Locate the cell with the specified text and output its [X, Y] center coordinate. 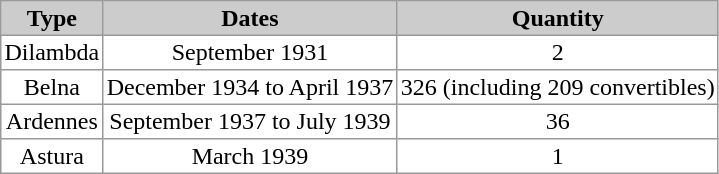
Ardennes [52, 121]
September 1937 to July 1939 [250, 121]
Quantity [558, 18]
Type [52, 18]
326 (including 209 convertibles) [558, 87]
Astura [52, 156]
Belna [52, 87]
1 [558, 156]
Dates [250, 18]
March 1939 [250, 156]
Dilambda [52, 52]
36 [558, 121]
December 1934 to April 1937 [250, 87]
2 [558, 52]
September 1931 [250, 52]
